Scan for the cell matching the given text and deliver its (X, Y) coordinate at center. 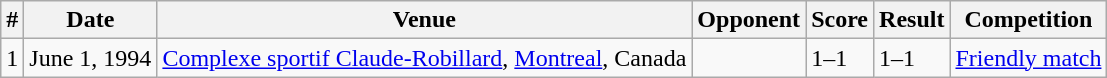
Competition (1028, 20)
Venue (424, 20)
Result (912, 20)
June 1, 1994 (90, 58)
# (12, 20)
Complexe sportif Claude-Robillard, Montreal, Canada (424, 58)
1 (12, 58)
Score (840, 20)
Friendly match (1028, 58)
Date (90, 20)
Opponent (749, 20)
